Return the [X, Y] coordinate for the center point of the cell that contains the specified text.  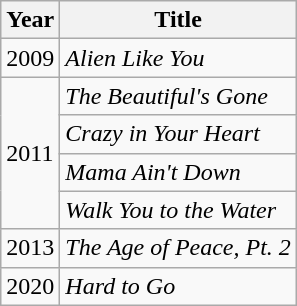
Mama Ain't Down [178, 172]
Title [178, 20]
Year [30, 20]
The Age of Peace, Pt. 2 [178, 248]
2013 [30, 248]
Crazy in Your Heart [178, 134]
2009 [30, 58]
2011 [30, 153]
2020 [30, 286]
Walk You to the Water [178, 210]
Alien Like You [178, 58]
Hard to Go [178, 286]
The Beautiful's Gone [178, 96]
